Locate the cell with the specified text and output its [x, y] center coordinate. 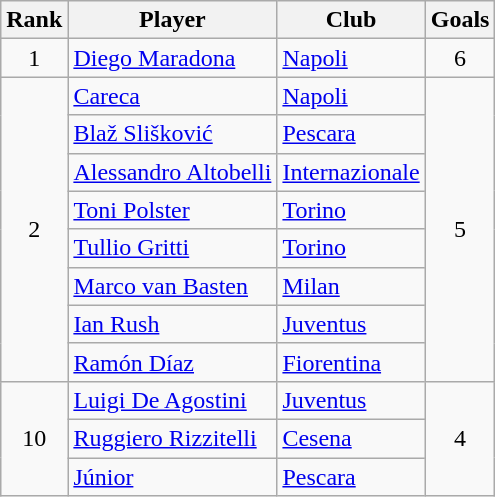
6 [460, 58]
Internazionale [351, 172]
Marco van Basten [172, 286]
Diego Maradona [172, 58]
4 [460, 438]
Rank [34, 20]
2 [34, 229]
Player [172, 20]
Ruggiero Rizzitelli [172, 438]
5 [460, 229]
1 [34, 58]
Milan [351, 286]
10 [34, 438]
Careca [172, 96]
Goals [460, 20]
Toni Polster [172, 210]
Club [351, 20]
Luigi De Agostini [172, 400]
Tullio Gritti [172, 248]
Ian Rush [172, 324]
Fiorentina [351, 362]
Júnior [172, 477]
Cesena [351, 438]
Ramón Díaz [172, 362]
Alessandro Altobelli [172, 172]
Blaž Slišković [172, 134]
